Extract the [x, y] coordinate from the center of the cell holding the provided text.  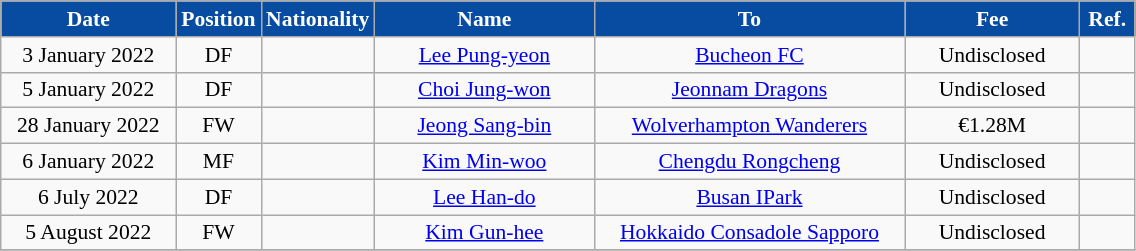
Wolverhampton Wanderers [749, 126]
Lee Han-do [484, 197]
28 January 2022 [88, 126]
MF [218, 162]
5 January 2022 [88, 90]
Position [218, 19]
Choi Jung-won [484, 90]
Date [88, 19]
Jeonnam Dragons [749, 90]
Jeong Sang-bin [484, 126]
€1.28M [992, 126]
To [749, 19]
6 July 2022 [88, 197]
Fee [992, 19]
3 January 2022 [88, 55]
Kim Min-woo [484, 162]
5 August 2022 [88, 233]
Kim Gun-hee [484, 233]
Bucheon FC [749, 55]
Nationality [318, 19]
Lee Pung-yeon [484, 55]
Hokkaido Consadole Sapporo [749, 233]
6 January 2022 [88, 162]
Name [484, 19]
Busan IPark [749, 197]
Chengdu Rongcheng [749, 162]
Ref. [1108, 19]
